Output the [X, Y] coordinate of the center of the cell containing the given text.  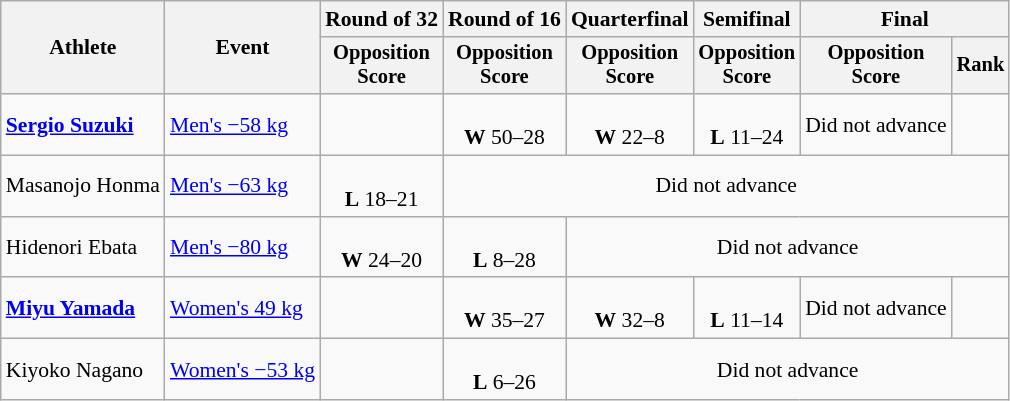
L 11–24 [748, 124]
Kiyoko Nagano [83, 370]
Semifinal [748, 19]
L 11–14 [748, 308]
W 35–27 [504, 308]
W 32–8 [630, 308]
Masanojo Honma [83, 186]
Athlete [83, 48]
Rank [981, 66]
Quarterfinal [630, 19]
Men's −63 kg [242, 186]
Round of 16 [504, 19]
L 18–21 [382, 186]
Sergio Suzuki [83, 124]
Women's −53 kg [242, 370]
L 6–26 [504, 370]
L 8–28 [504, 248]
Hidenori Ebata [83, 248]
Men's −58 kg [242, 124]
Women's 49 kg [242, 308]
W 50–28 [504, 124]
W 22–8 [630, 124]
Miyu Yamada [83, 308]
W 24–20 [382, 248]
Final [904, 19]
Event [242, 48]
Round of 32 [382, 19]
Men's −80 kg [242, 248]
